Identify which cell holds the provided text, then report its (X, Y) central coordinate. 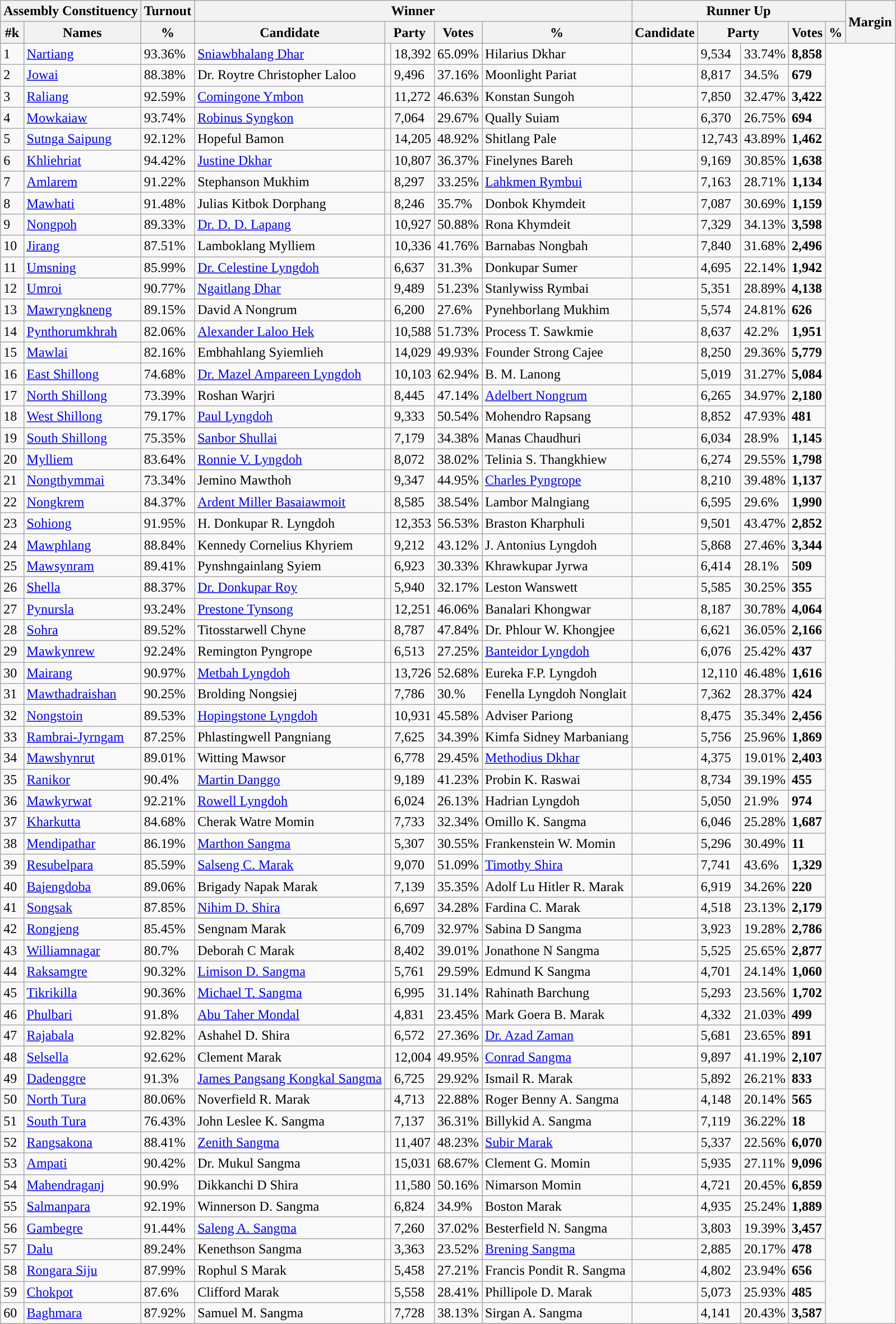
Baghmara (82, 1313)
84.68% (168, 822)
56 (12, 1228)
39.19% (765, 779)
55 (12, 1206)
Julias Kitbok Dorphang (290, 203)
43.47% (765, 523)
21 (12, 481)
25 (12, 566)
39 (12, 865)
Mohendro Rapsang (557, 417)
Rahinath Barchung (557, 993)
8 (12, 203)
65.09% (459, 54)
Methodius Dkhar (557, 758)
33.74% (765, 54)
6,024 (413, 801)
5,293 (719, 993)
5,681 (719, 1036)
34 (12, 758)
8,475 (719, 716)
34.5% (765, 75)
6,034 (719, 438)
Dr. Phlour W. Khongjee (557, 630)
4,802 (719, 1270)
Mark Goera B. Marak (557, 1014)
38 (12, 843)
9,501 (719, 523)
91.44% (168, 1228)
Adolf Lu Hitler R. Marak (557, 886)
Sengnam Marak (290, 929)
47.84% (459, 630)
Dr. Mukul Sangma (290, 1164)
Donbok Khymdeit (557, 203)
16 (12, 374)
Phulbari (82, 1014)
Embhahlang Syiemlieh (290, 353)
437 (807, 652)
Mawshynrut (82, 758)
26.75% (765, 118)
Rangsakona (82, 1142)
9,070 (413, 865)
694 (807, 118)
3,803 (719, 1228)
Cherak Watre Momin (290, 822)
22.56% (765, 1142)
9,534 (719, 54)
679 (807, 75)
Chokpot (82, 1291)
5,558 (413, 1291)
Sirgan A. Sangma (557, 1313)
Rongara Siju (82, 1270)
44 (12, 972)
424 (807, 694)
Banteidor Lyngdoh (557, 652)
4,375 (719, 758)
7,741 (719, 865)
85.99% (168, 267)
Telinia S. Thangkhiew (557, 459)
North Shillong (82, 395)
82.06% (168, 331)
54 (12, 1185)
5,935 (719, 1164)
3,923 (719, 929)
89.24% (168, 1249)
28.41% (459, 1291)
Barnabas Nongbah (557, 246)
6,414 (719, 566)
Ronnie V. Lyngdoh (290, 459)
Moonlight Pariat (557, 75)
Rongjeng (82, 929)
6,824 (413, 1206)
Hadrian Lyngdoh (557, 801)
6,621 (719, 630)
Sabina D Sangma (557, 929)
Metbah Lyngdoh (290, 673)
5,073 (719, 1291)
50.54% (459, 417)
53 (12, 1164)
3,344 (807, 545)
Prestone Tynsong (290, 608)
Subir Marak (557, 1142)
6,200 (413, 310)
3,457 (807, 1228)
7 (12, 182)
Dalu (82, 1249)
17 (12, 395)
38.02% (459, 459)
7,119 (719, 1121)
87.92% (168, 1313)
73.39% (168, 395)
Qually Suiam (557, 118)
85.59% (168, 865)
James Pangsang Kongkal Sangma (290, 1078)
6,265 (719, 395)
Marthon Sangma (290, 843)
509 (807, 566)
34.13% (765, 224)
Finelynes Bareh (557, 160)
6,572 (413, 1036)
8,072 (413, 459)
Mawkyrwat (82, 801)
25.96% (765, 737)
1,951 (807, 331)
5,574 (719, 310)
Nartiang (82, 54)
Pynehborlang Mukhim (557, 310)
Frankenstein W. Momin (557, 843)
36.05% (765, 630)
9,096 (807, 1164)
29.45% (459, 758)
Khliehriat (82, 160)
23 (12, 523)
37 (12, 822)
Dr. Azad Zaman (557, 1036)
25.24% (765, 1206)
9 (12, 224)
Hopeful Bamon (290, 139)
23.13% (765, 907)
Conrad Sangma (557, 1057)
Mawhati (82, 203)
Nihim D. Shira (290, 907)
Jowai (82, 75)
8,734 (719, 779)
Charles Pyngrope (557, 481)
Dr. Donkupar Roy (290, 587)
Rophul S Marak (290, 1270)
24 (12, 545)
Sohra (82, 630)
31.3% (459, 267)
1,134 (807, 182)
Tikrikilla (82, 993)
Raliang (82, 96)
14,205 (413, 139)
7,087 (719, 203)
3,363 (413, 1249)
37.16% (459, 75)
10,103 (413, 374)
86.19% (168, 843)
73.34% (168, 481)
Sanbor Shullai (290, 438)
30.55% (459, 843)
48 (12, 1057)
87.25% (168, 737)
Brigady Napak Marak (290, 886)
Selsella (82, 1057)
Mawlai (82, 353)
2,403 (807, 758)
Abu Taher Mondal (290, 1014)
8,852 (719, 417)
833 (807, 1078)
57 (12, 1249)
Mawsynram (82, 566)
19 (12, 438)
Ashahel D. Shira (290, 1036)
1,638 (807, 160)
43.6% (765, 865)
Salmanpara (82, 1206)
Lambor Malngiang (557, 502)
11,407 (413, 1142)
Dr. Mazel Ampareen Lyngdoh (290, 374)
Michael T. Sangma (290, 993)
Runner Up (739, 11)
7,139 (413, 886)
30.78% (765, 608)
Saleng A. Sangma (290, 1228)
42 (12, 929)
7,137 (413, 1121)
5,585 (719, 587)
Margin (870, 22)
89.15% (168, 310)
4,695 (719, 267)
89.53% (168, 716)
5,019 (719, 374)
Lamboklang Mylliem (290, 246)
29.59% (459, 972)
52.68% (459, 673)
Khrawkupar Jyrwa (557, 566)
24.81% (765, 310)
9,496 (413, 75)
34.97% (765, 395)
46.06% (459, 608)
32.34% (459, 822)
30.33% (459, 566)
8,250 (719, 353)
Fenella Lyngdoh Nonglait (557, 694)
23.94% (765, 1270)
1,869 (807, 737)
6 (12, 160)
Amlarem (82, 182)
28.71% (765, 182)
478 (807, 1249)
43.12% (459, 545)
7,850 (719, 96)
5,296 (719, 843)
Mawryngkneng (82, 310)
Sutnga Saipung (82, 139)
89.52% (168, 630)
88.38% (168, 75)
Mawkynrew (82, 652)
9,489 (413, 289)
2,179 (807, 907)
88.84% (168, 545)
10,807 (413, 160)
35 (12, 779)
25.42% (765, 652)
47.93% (765, 417)
B. M. Lanong (557, 374)
6,070 (807, 1142)
8,787 (413, 630)
13 (12, 310)
23.52% (459, 1249)
34.26% (765, 886)
Salseng C. Marak (290, 865)
26.13% (459, 801)
Roger Benny A. Sangma (557, 1100)
92.24% (168, 652)
4,141 (719, 1313)
25.93% (765, 1291)
Edmund K Sangma (557, 972)
Clement Marak (290, 1057)
Nongpoh (82, 224)
31.68% (765, 246)
Clifford Marak (290, 1291)
1,462 (807, 139)
Umsning (82, 267)
Manas Chaudhuri (557, 438)
9,897 (719, 1057)
62.94% (459, 374)
1,329 (807, 865)
46.63% (459, 96)
Titosstarwell Chyne (290, 630)
30.69% (765, 203)
6,778 (413, 758)
Gambegre (82, 1228)
5,050 (719, 801)
31.14% (459, 993)
5,940 (413, 587)
5,892 (719, 1078)
14,029 (413, 353)
68.67% (459, 1164)
Founder Strong Cajee (557, 353)
52 (12, 1142)
David A Nongrum (290, 310)
Nimarson Momin (557, 1185)
4,064 (807, 608)
90.97% (168, 673)
74.68% (168, 374)
Ranikor (82, 779)
38.13% (459, 1313)
Besterfield N. Sangma (557, 1228)
4,721 (719, 1185)
Stephanson Mukhim (290, 182)
4,138 (807, 289)
92.59% (168, 96)
14 (12, 331)
Rambrai-Jyrngam (82, 737)
19.28% (765, 929)
48.92% (459, 139)
Turnout (168, 11)
Deborah C Marak (290, 951)
Williamnagar (82, 951)
30.25% (765, 587)
46.48% (765, 673)
5,337 (719, 1142)
59 (12, 1291)
485 (807, 1291)
7,064 (413, 118)
20.17% (765, 1249)
5,761 (413, 972)
6,274 (719, 459)
13,726 (413, 673)
4,148 (719, 1100)
93.24% (168, 608)
5,756 (719, 737)
27.21% (459, 1270)
4,713 (413, 1100)
12,004 (413, 1057)
10 (12, 246)
40 (12, 886)
33 (12, 737)
7,260 (413, 1228)
6,370 (719, 118)
76.43% (168, 1121)
Pynshngainlang Syiem (290, 566)
Justine Dkhar (290, 160)
Jirang (82, 246)
1,145 (807, 438)
7,625 (413, 737)
Pynthorumkhrah (82, 331)
92.19% (168, 1206)
Robinus Syngkon (290, 118)
Francis Pondit R. Sangma (557, 1270)
5,525 (719, 951)
50 (12, 1100)
92.12% (168, 139)
H. Donkupar R. Lyngdoh (290, 523)
481 (807, 417)
974 (807, 801)
88.37% (168, 587)
30.% (459, 694)
23.65% (765, 1036)
89.06% (168, 886)
Names (82, 33)
83.64% (168, 459)
Boston Marak (557, 1206)
Witting Mawsor (290, 758)
87.6% (168, 1291)
22.88% (459, 1100)
36.37% (459, 160)
30.49% (765, 843)
Leston Wanswett (557, 587)
1,990 (807, 502)
6,923 (413, 566)
87.99% (168, 1270)
Mairang (82, 673)
Ampati (82, 1164)
27.46% (765, 545)
Nongstoin (82, 716)
6,995 (413, 993)
Process T. Sawkmie (557, 331)
Nongkrem (82, 502)
1,889 (807, 1206)
Rona Khymdeit (557, 224)
5,868 (719, 545)
4,701 (719, 972)
44.95% (459, 481)
33.25% (459, 182)
6,725 (413, 1078)
Dr. Roytre Christopher Laloo (290, 75)
Remington Pyngrope (290, 652)
4,518 (719, 907)
8,210 (719, 481)
Rajabala (82, 1036)
Winner (413, 11)
4,332 (719, 1014)
27.25% (459, 652)
8,187 (719, 608)
8,637 (719, 331)
Dr. Celestine Lyngdoh (290, 267)
Dr. D. D. Lapang (290, 224)
21.03% (765, 1014)
47 (12, 1036)
12,251 (413, 608)
29 (12, 652)
Resubelpara (82, 865)
10,927 (413, 224)
10,588 (413, 331)
12,110 (719, 673)
6,046 (719, 822)
49.95% (459, 1057)
Martin Danggo (290, 779)
47.14% (459, 395)
1,702 (807, 993)
36 (12, 801)
Mawthadraishan (82, 694)
Probin K. Raswai (557, 779)
Braston Kharphuli (557, 523)
9,169 (719, 160)
2,166 (807, 630)
Jemino Mawthoh (290, 481)
891 (807, 1036)
Zenith Sangma (290, 1142)
15 (12, 353)
3,598 (807, 224)
455 (807, 779)
5,458 (413, 1270)
34.38% (459, 438)
7,728 (413, 1313)
49.93% (459, 353)
8,585 (413, 502)
10,336 (413, 246)
9,347 (413, 481)
626 (807, 310)
12,743 (719, 139)
Limison D. Sangma (290, 972)
East Shillong (82, 374)
Raksamgre (82, 972)
2,180 (807, 395)
6,637 (413, 267)
6,076 (719, 652)
Rowell Lyngdoh (290, 801)
60 (12, 1313)
31 (12, 694)
58 (12, 1270)
92.82% (168, 1036)
90.32% (168, 972)
Paul Lyngdoh (290, 417)
43 (12, 951)
8,246 (413, 203)
75.35% (168, 438)
9,189 (413, 779)
7,163 (719, 182)
1,137 (807, 481)
32 (12, 716)
6,697 (413, 907)
84.37% (168, 502)
28 (12, 630)
Kimfa Sidney Marbaniang (557, 737)
8,445 (413, 395)
Brolding Nongsiej (290, 694)
2,786 (807, 929)
35.34% (765, 716)
7,362 (719, 694)
Omillo K. Sangma (557, 822)
92.62% (168, 1057)
3 (12, 96)
80.7% (168, 951)
20.45% (765, 1185)
West Shillong (82, 417)
29.55% (765, 459)
93.74% (168, 118)
5,084 (807, 374)
29.67% (459, 118)
23.45% (459, 1014)
Roshan Warjri (290, 395)
9,333 (413, 417)
39.01% (459, 951)
Konstan Sungoh (557, 96)
Shitlang Pale (557, 139)
19.01% (765, 758)
36.31% (459, 1121)
Eureka F.P. Lyngdoh (557, 673)
Ngaitlang Dhar (290, 289)
3,422 (807, 96)
87.51% (168, 246)
51.73% (459, 331)
41 (12, 907)
20.14% (765, 1100)
38.54% (459, 502)
Alexander Laloo Hek (290, 331)
50.16% (459, 1185)
6,859 (807, 1185)
4,831 (413, 1014)
1,616 (807, 673)
#k (12, 33)
91.8% (168, 1014)
6,513 (413, 652)
87.85% (168, 907)
Adviser Pariong (557, 716)
20.43% (765, 1313)
10,931 (413, 716)
Assembly Constituency (71, 11)
39.48% (765, 481)
8,858 (807, 54)
35.7% (459, 203)
6,919 (719, 886)
32.47% (765, 96)
John Leslee K. Sangma (290, 1121)
85.45% (168, 929)
25.28% (765, 822)
56.53% (459, 523)
7,733 (413, 822)
Bajengdoba (82, 886)
Mendipathar (82, 843)
50.88% (459, 224)
28.89% (765, 289)
Kennedy Cornelius Khyriem (290, 545)
92.21% (168, 801)
12,353 (413, 523)
90.42% (168, 1164)
90.4% (168, 779)
8,817 (719, 75)
Hopingstone Lyngdoh (290, 716)
4 (12, 118)
Umroi (82, 289)
J. Antonius Lyngdoh (557, 545)
18,392 (413, 54)
27.6% (459, 310)
21.9% (765, 801)
82.16% (168, 353)
28.1% (765, 566)
Pynursla (82, 608)
355 (807, 587)
27 (12, 608)
27.36% (459, 1036)
2,496 (807, 246)
2,877 (807, 951)
Samuel M. Sangma (290, 1313)
19.39% (765, 1228)
88.41% (168, 1142)
1,687 (807, 822)
32.97% (459, 929)
Brening Sangma (557, 1249)
32.17% (459, 587)
49 (12, 1078)
89.01% (168, 758)
7,179 (413, 438)
Comingone Ymbon (290, 96)
5,307 (413, 843)
Songsak (82, 907)
2 (12, 75)
Phillipole D. Marak (557, 1291)
Phlastingwell Pangniang (290, 737)
28.9% (765, 438)
South Shillong (82, 438)
30.85% (765, 160)
Dadenggre (82, 1078)
26.21% (765, 1078)
34.28% (459, 907)
51.09% (459, 865)
46 (12, 1014)
South Tura (82, 1121)
Adelbert Nongrum (557, 395)
7,329 (719, 224)
22.14% (765, 267)
Mowkaiaw (82, 118)
27.11% (765, 1164)
89.41% (168, 566)
2,456 (807, 716)
Kenethson Sangma (290, 1249)
24.14% (765, 972)
80.06% (168, 1100)
93.36% (168, 54)
Winnerson D. Sangma (290, 1206)
91.48% (168, 203)
37.02% (459, 1228)
35.35% (459, 886)
1 (12, 54)
Timothy Shira (557, 865)
45.58% (459, 716)
Mawphlang (82, 545)
90.77% (168, 289)
29.6% (765, 502)
5,351 (719, 289)
6,709 (413, 929)
6,595 (719, 502)
25.65% (765, 951)
30 (12, 673)
Ardent Miller Basaiawmoit (290, 502)
20 (12, 459)
45 (12, 993)
15,031 (413, 1164)
90.36% (168, 993)
2,885 (719, 1249)
656 (807, 1270)
1,060 (807, 972)
7,786 (413, 694)
Stanlywiss Rymbai (557, 289)
41.76% (459, 246)
Ismail R. Marak (557, 1078)
9,212 (413, 545)
2,107 (807, 1057)
51.23% (459, 289)
29.92% (459, 1078)
Nongthymmai (82, 481)
28.37% (765, 694)
5,779 (807, 353)
Kharkutta (82, 822)
48.23% (459, 1142)
90.9% (168, 1185)
5 (12, 139)
Clement G. Momin (557, 1164)
Lahkmen Rymbui (557, 182)
11,580 (413, 1185)
94.42% (168, 160)
42.2% (765, 331)
26 (12, 587)
12 (12, 289)
Fardina C. Marak (557, 907)
565 (807, 1100)
2,852 (807, 523)
91.3% (168, 1078)
41.23% (459, 779)
Donkupar Sumer (557, 267)
1,159 (807, 203)
91.22% (168, 182)
51 (12, 1121)
34.9% (459, 1206)
Noverfield R. Marak (290, 1100)
220 (807, 886)
Dikkanchi D Shira (290, 1185)
Banalari Khongwar (557, 608)
89.33% (168, 224)
11,272 (413, 96)
1,798 (807, 459)
Hilarius Dkhar (557, 54)
43.89% (765, 139)
4,935 (719, 1206)
Billykid A. Sangma (557, 1121)
34.39% (459, 737)
Shella (82, 587)
Mahendraganj (82, 1185)
499 (807, 1014)
8,402 (413, 951)
7,840 (719, 246)
Sohiong (82, 523)
3,587 (807, 1313)
22 (12, 502)
North Tura (82, 1100)
31.27% (765, 374)
23.56% (765, 993)
Mylliem (82, 459)
91.95% (168, 523)
90.25% (168, 694)
36.22% (765, 1121)
Jonathone N Sangma (557, 951)
Sniawbhalang Dhar (290, 54)
1,942 (807, 267)
41.19% (765, 1057)
29.36% (765, 353)
8,297 (413, 182)
79.17% (168, 417)
